Find where the given text appears and provide that cell's center as (x, y) coordinate. 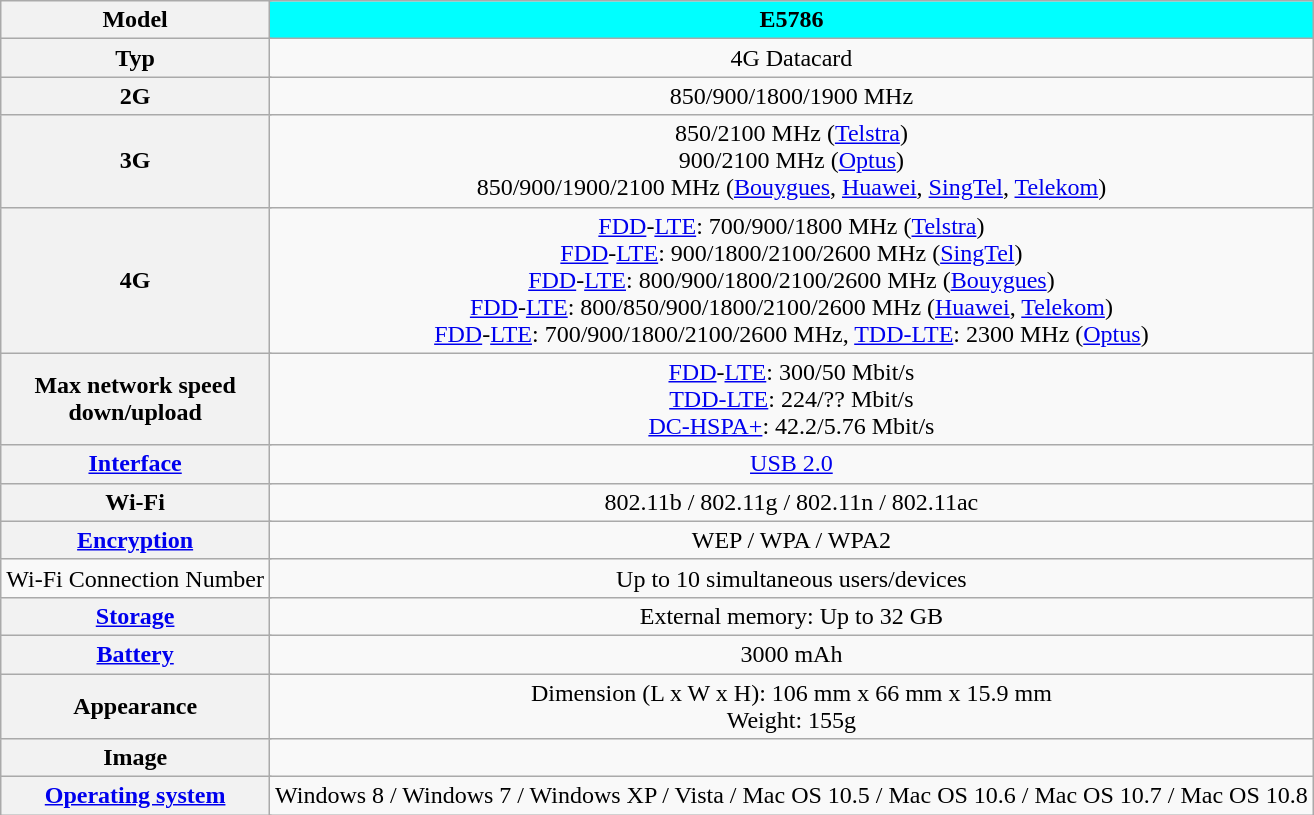
Up to 10 simultaneous users/devices (791, 578)
4G (136, 280)
Operating system (136, 796)
WEP / WPA / WPA2 (791, 540)
Interface (136, 464)
Wi-Fi Connection Number (136, 578)
Appearance (136, 706)
E5786 (791, 20)
3G (136, 161)
850/2100 MHz (Telstra)900/2100 MHz (Optus)850/900/1900/2100 MHz (Bouygues, Huawei, SingTel, Telekom) (791, 161)
Windows 8 / Windows 7 / Windows XP / Vista / Mac OS 10.5 / Mac OS 10.6 / Mac OS 10.7 / Mac OS 10.8 (791, 796)
802.11b / 802.11g / 802.11n / 802.11ac (791, 502)
4G Datacard (791, 58)
850/900/1800/1900 MHz (791, 96)
3000 mAh (791, 654)
External memory: Up to 32 GB (791, 616)
Dimension (L x W x H): 106 mm x 66 mm x 15.9 mmWeight: 155g (791, 706)
Encryption (136, 540)
Model (136, 20)
Wi-Fi (136, 502)
FDD-LTE: 300/50 Mbit/sTDD-LTE: 224/?? Mbit/sDC-HSPA+: 42.2/5.76 Mbit/s (791, 399)
USB 2.0 (791, 464)
Image (136, 758)
2G (136, 96)
Typ (136, 58)
Battery (136, 654)
Storage (136, 616)
Max network speeddown/upload (136, 399)
